Find where the given text appears and provide that cell's center as (x, y) coordinate. 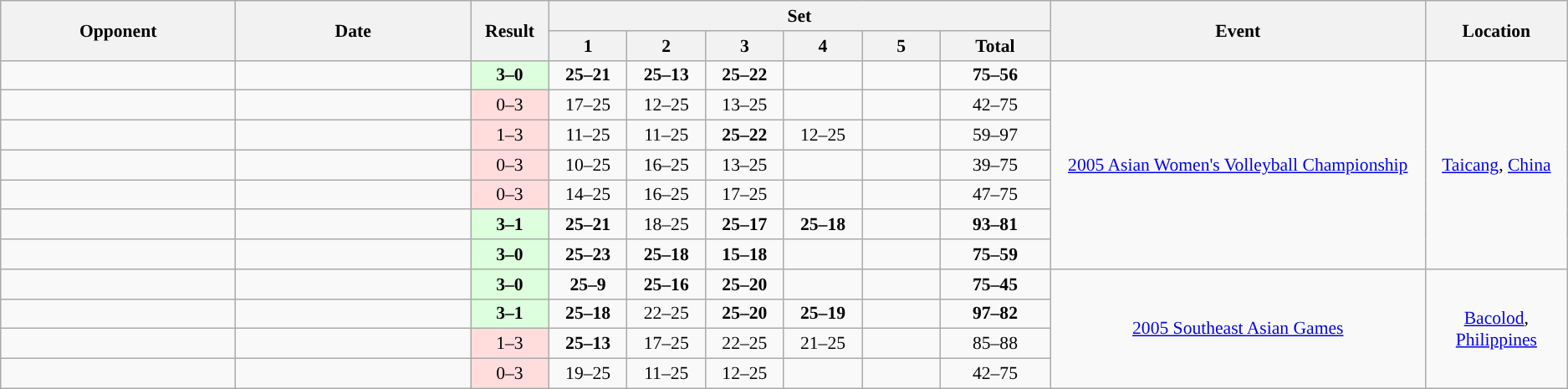
1 (588, 46)
75–59 (995, 254)
75–56 (995, 75)
19–25 (588, 374)
21–25 (823, 344)
18–25 (667, 225)
Location (1497, 30)
75–45 (995, 284)
25–17 (745, 225)
93–81 (995, 225)
47–75 (995, 195)
Set (799, 16)
85–88 (995, 344)
97–82 (995, 314)
Opponent (119, 30)
25–19 (823, 314)
2005 Asian Women's Volleyball Championship (1239, 164)
39–75 (995, 165)
25–16 (667, 284)
59–97 (995, 136)
2005 Southeast Asian Games (1239, 329)
14–25 (588, 195)
3 (745, 46)
Result (510, 30)
5 (901, 46)
Event (1239, 30)
10–25 (588, 165)
Total (995, 46)
25–23 (588, 254)
Taicang, China (1497, 164)
2 (667, 46)
Bacolod, Philippines (1497, 329)
Date (353, 30)
4 (823, 46)
25–9 (588, 284)
15–18 (745, 254)
